Scan for the cell matching the given text and deliver its [x, y] coordinate at center. 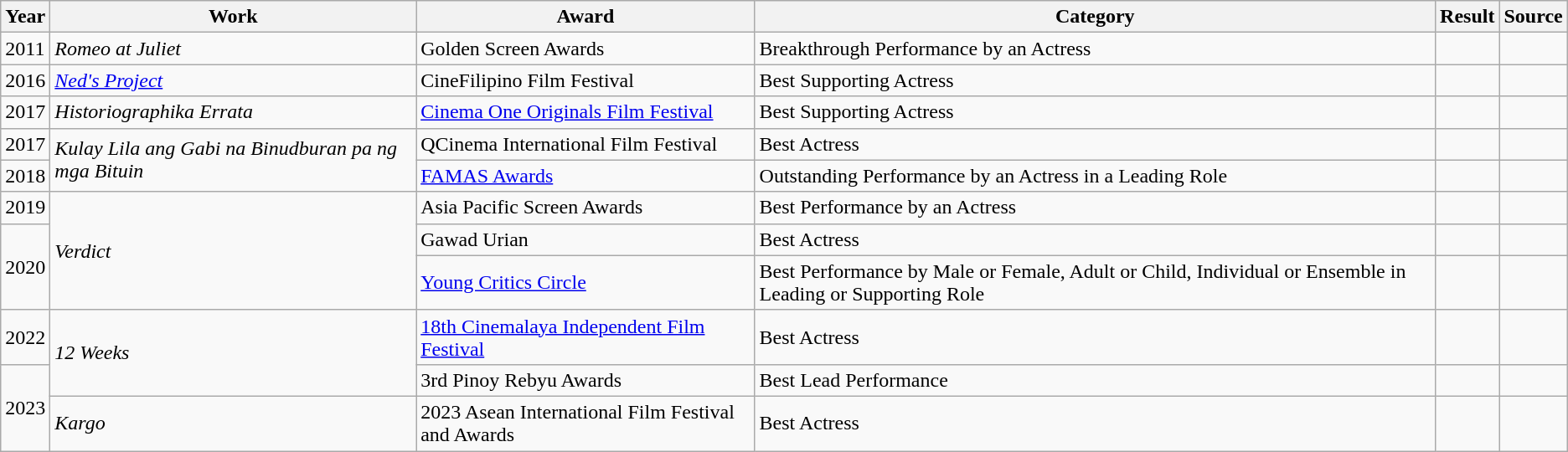
Cinema One Originals Film Festival [585, 112]
Kulay Lila ang Gabi na Binudburan pa ng mga Bituin [233, 160]
Source [1533, 17]
Result [1467, 17]
Ned's Project [233, 80]
Best Performance by an Actress [1095, 208]
Breakthrough Performance by an Actress [1095, 49]
Kargo [233, 424]
Asia Pacific Screen Awards [585, 208]
12 Weeks [233, 353]
FAMAS Awards [585, 176]
QCinema International Film Festival [585, 144]
CineFilipino Film Festival [585, 80]
2016 [25, 80]
2018 [25, 176]
Award [585, 17]
Romeo at Juliet [233, 49]
2020 [25, 266]
Category [1095, 17]
2019 [25, 208]
Historiographika Errata [233, 112]
Young Critics Circle [585, 283]
2022 [25, 336]
Best Lead Performance [1095, 380]
3rd Pinoy Rebyu Awards [585, 380]
2023 Asean International Film Festival and Awards [585, 424]
Year [25, 17]
Outstanding Performance by an Actress in a Leading Role [1095, 176]
Work [233, 17]
Gawad Urian [585, 239]
Verdict [233, 251]
18th Cinemalaya Independent Film Festival [585, 336]
Golden Screen Awards [585, 49]
2023 [25, 407]
2011 [25, 49]
Best Performance by Male or Female, Adult or Child, Individual or Ensemble in Leading or Supporting Role [1095, 283]
